Search for the cell housing the specified text and yield its [X, Y] center coordinate. 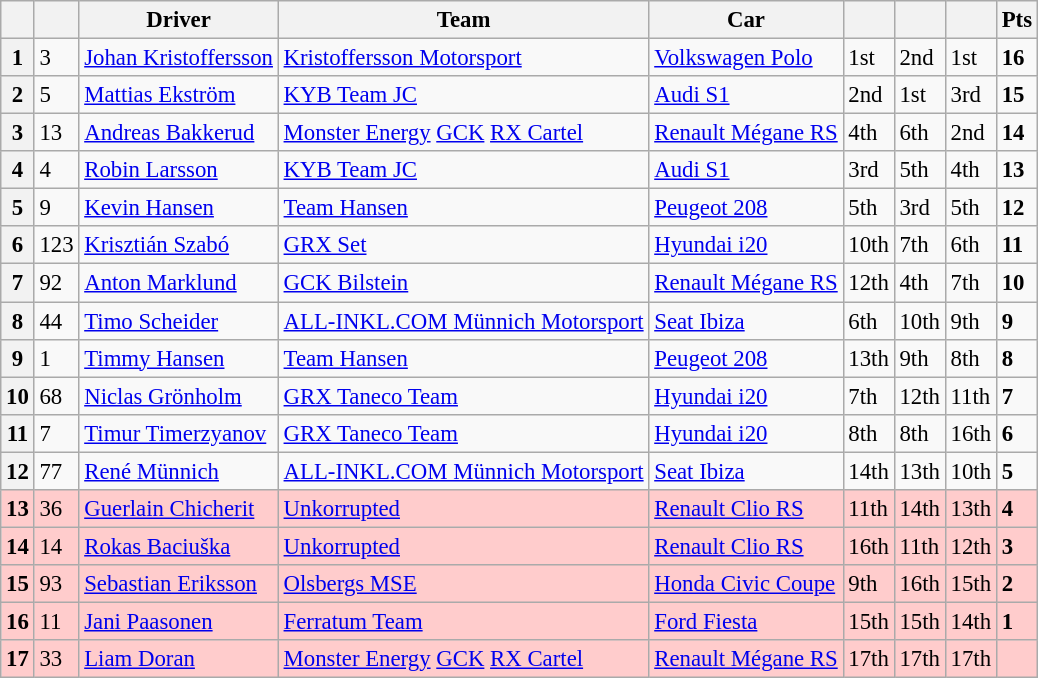
Jani Paasonen [178, 621]
Pts [1016, 20]
Honda Civic Coupe [746, 584]
44 [56, 321]
Timo Scheider [178, 321]
92 [56, 283]
Johan Kristoffersson [178, 58]
Rokas Baciuška [178, 546]
Kristoffersson Motorsport [464, 58]
Ferratum Team [464, 621]
Olsbergs MSE [464, 584]
Kevin Hansen [178, 208]
68 [56, 396]
Timur Timerzyanov [178, 433]
123 [56, 245]
René Münnich [178, 471]
Car [746, 20]
GRX Set [464, 245]
Robin Larsson [178, 170]
77 [56, 471]
GCK Bilstein [464, 283]
Sebastian Eriksson [178, 584]
93 [56, 584]
Mattias Ekström [178, 95]
17 [18, 659]
Driver [178, 20]
36 [56, 509]
Volkswagen Polo [746, 58]
Krisztián Szabó [178, 245]
Anton Marklund [178, 283]
Guerlain Chicherit [178, 509]
33 [56, 659]
Andreas Bakkerud [178, 133]
Team [464, 20]
Liam Doran [178, 659]
Niclas Grönholm [178, 396]
Timmy Hansen [178, 358]
Ford Fiesta [746, 621]
